Determine the [x, y] coordinate at the center of the cell enclosing the given text.  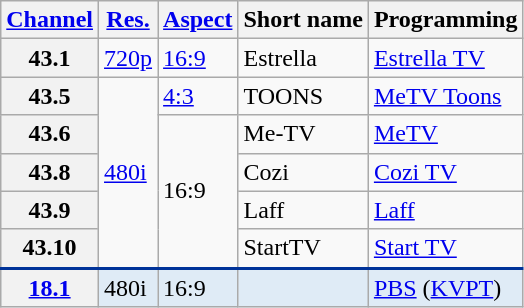
Me-TV [303, 134]
MeTV [446, 134]
43.5 [50, 96]
18.1 [50, 288]
43.10 [50, 248]
TOONS [303, 96]
Res. [128, 20]
Programming [446, 20]
Start TV [446, 248]
43.9 [50, 210]
43.8 [50, 172]
Channel [50, 20]
Short name [303, 20]
Aspect [198, 20]
43.6 [50, 134]
4:3 [198, 96]
Estrella [303, 58]
MeTV Toons [446, 96]
Estrella TV [446, 58]
Cozi TV [446, 172]
720p [128, 58]
PBS (KVPT) [446, 288]
Cozi [303, 172]
43.1 [50, 58]
StartTV [303, 248]
